Pinpoint the cell where the given text exists, returning its (x, y) midpoint coordinate. 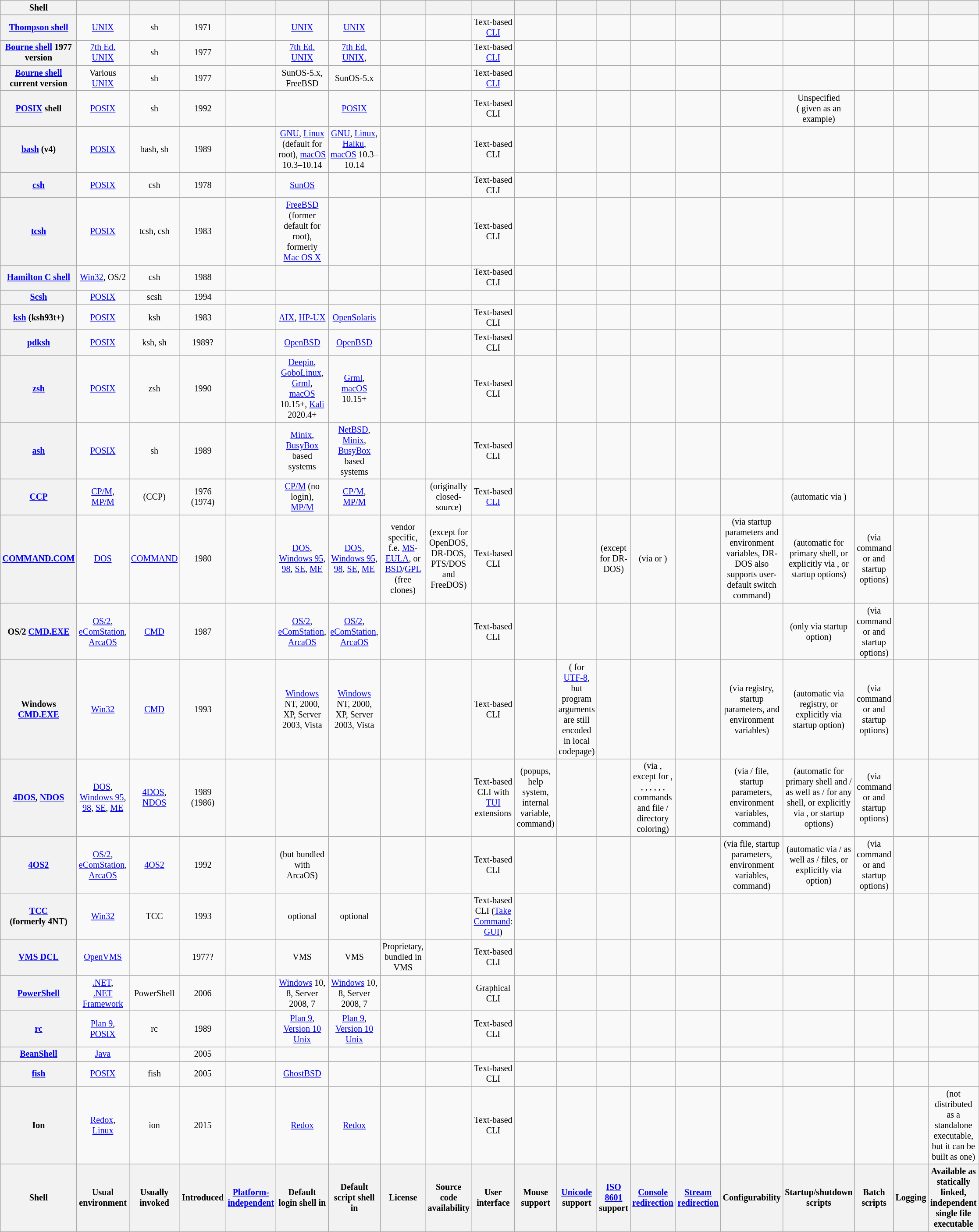
(except for DR-DOS) (613, 559)
OpenVMS (103, 957)
COMMAND.COM (39, 559)
ISO 8601 support (613, 1198)
(automatic for primary shell, or explicitly via , or startup options) (819, 559)
TCC(formerly 4NT) (39, 916)
ion (154, 1125)
(CCP) (154, 497)
Windows CMD.EXE (39, 709)
Unspecified( given as an example) (819, 109)
Bourne shell 1977 version (39, 53)
Ion (39, 1125)
(via registry, startup parameters, and environment variables) (752, 709)
User interface (493, 1198)
Available as statically linked, independent single file executable (953, 1198)
BeanShell (39, 1054)
FreeBSD (former default for root), formerly Mac OS X (303, 231)
Plan 9, POSIX (103, 1029)
(automatic via ) (819, 497)
Scsh (39, 297)
(only via startup option) (819, 632)
Batch scripts (874, 1198)
1977? (203, 957)
tcsh, csh (154, 231)
Startup/shutdown scripts (819, 1198)
1978 (203, 185)
DOS (103, 559)
OS/2 CMD.EXE (39, 632)
Win32, OS/2 (103, 278)
(via / file, startup parameters, environment variables, command) (752, 798)
1987 (203, 632)
(not distributed as a standalone executable, but it can be built as one) (953, 1125)
SunOS (303, 185)
CCP (39, 497)
Platform-independent (251, 1198)
1994 (203, 297)
1989 (1986) (203, 798)
.NET,.NET Framework (103, 993)
TCC (154, 916)
Redox, Linux (103, 1125)
Text-based CLI (Take Command: GUI) (493, 916)
Bourne shell current version (39, 78)
Console redirection (653, 1198)
NetBSD, Minix, BusyBox based systems (354, 451)
scsh (154, 297)
SunOS-5.x (354, 78)
ksh, sh (154, 343)
(via file, startup parameters, environment variables, command) (752, 865)
GhostBSD (303, 1074)
(via startup parameters and environment variables, DR-DOS also supports user-default switch command) (752, 559)
7th Ed. UNIX, (354, 53)
tcsh (39, 231)
2006 (203, 993)
OpenSolaris (354, 317)
ksh (ksh93t+) (39, 317)
Usually invoked (154, 1198)
Text-based CLI with TUI extensions (493, 798)
1971 (203, 28)
Configurability (752, 1198)
VMS DCL (39, 957)
ksh (154, 317)
COMMAND (154, 559)
(but bundled with ArcaOS) (303, 865)
Mouse support (536, 1198)
ash (39, 451)
AIX, HP-UX (303, 317)
POSIX shell (39, 109)
( for UTF-8, but program arguments are still encoded in local codepage) (577, 709)
Default login shell in (303, 1198)
2015 (203, 1125)
1976 (1974) (203, 497)
Thompson shell (39, 28)
(popups, help system, internal variable, command) (536, 798)
Deepin, GoboLinux, Grml, macOS 10.15+, Kali 2020.4+ (303, 389)
(automatic for primary shell and / as well as / for any shell, or explicitly via , or startup options) (819, 798)
1980 (203, 559)
License (403, 1198)
1990 (203, 389)
(via , except for , , , , , , , commands and file / directory coloring) (653, 798)
Usual environment (103, 1198)
(automatic via registry, or explicitly via startup option) (819, 709)
Grml, macOS 10.15+ (354, 389)
Various UNIX (103, 78)
Graphical CLI (493, 993)
Default script shell in (354, 1198)
Proprietary, bundled in VMS (403, 957)
(originally closed-source) (449, 497)
Java (103, 1054)
pdksh (39, 343)
bash, sh (154, 149)
GNU, Linux (default for root), macOS 10.3–10.14 (303, 149)
Minix, BusyBox based systems (303, 451)
(automatic via / as well as / files, or explicitly via option) (819, 865)
SunOS-5.x, FreeBSD (303, 78)
1989? (203, 343)
(except for OpenDOS, DR-DOS, PTS/DOS and FreeDOS) (449, 559)
vendor specific, f.e. MS-EULA, or BSD/GPL (free clones) (403, 559)
1988 (203, 278)
CP/M (no login), MP/M (303, 497)
(via or ) (653, 559)
Unicode support (577, 1198)
Logging (911, 1198)
bash (v4) (39, 149)
Stream redirection (698, 1198)
Hamilton C shell (39, 278)
Introduced (203, 1198)
GNU, Linux, Haiku, macOS 10.3–10.14 (354, 149)
Source code availability (449, 1198)
